Return [X, Y] of the center of cell containing provided text 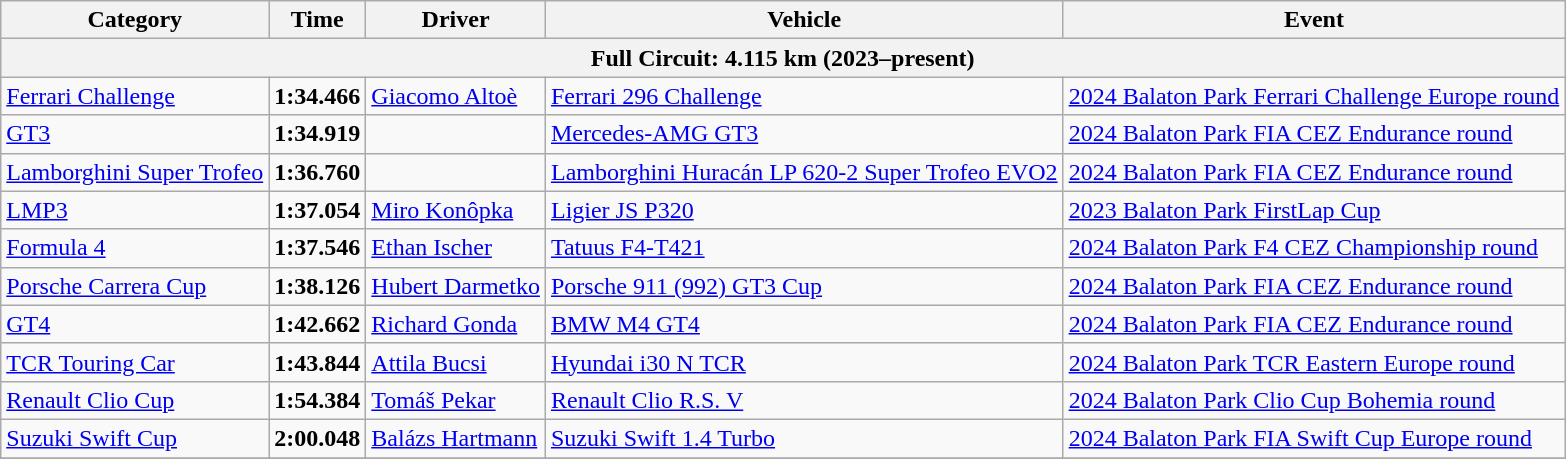
Lamborghini Huracán LP 620-2 Super Trofeo EVO2 [804, 172]
GT3 [135, 134]
1:37.054 [318, 210]
2:00.048 [318, 438]
Formula 4 [135, 248]
2024 Balaton Park Ferrari Challenge Europe round [1314, 96]
Full Circuit: 4.115 km (2023–present) [783, 58]
Hubert Darmetko [456, 286]
Attila Bucsi [456, 362]
GT4 [135, 324]
Suzuki Swift 1.4 Turbo [804, 438]
1:34.466 [318, 96]
Ligier JS P320 [804, 210]
Richard Gonda [456, 324]
Tomáš Pekar [456, 400]
Vehicle [804, 20]
Giacomo Altoè [456, 96]
Suzuki Swift Cup [135, 438]
TCR Touring Car [135, 362]
2024 Balaton Park F4 CEZ Championship round [1314, 248]
Porsche 911 (992) GT3 Cup [804, 286]
Mercedes-AMG GT3 [804, 134]
1:43.844 [318, 362]
Ethan Ischer [456, 248]
LMP3 [135, 210]
Event [1314, 20]
Renault Clio Cup [135, 400]
Ferrari 296 Challenge [804, 96]
Porsche Carrera Cup [135, 286]
2023 Balaton Park FirstLap Cup [1314, 210]
1:37.546 [318, 248]
1:42.662 [318, 324]
Tatuus F4-T421 [804, 248]
2024 Balaton Park TCR Eastern Europe round [1314, 362]
Hyundai i30 N TCR [804, 362]
Time [318, 20]
2024 Balaton Park Clio Cup Bohemia round [1314, 400]
BMW M4 GT4 [804, 324]
Category [135, 20]
Miro Konôpka [456, 210]
Renault Clio R.S. V [804, 400]
1:36.760 [318, 172]
Driver [456, 20]
Lamborghini Super Trofeo [135, 172]
1:34.919 [318, 134]
2024 Balaton Park FIA Swift Cup Europe round [1314, 438]
1:54.384 [318, 400]
Balázs Hartmann [456, 438]
1:38.126 [318, 286]
Ferrari Challenge [135, 96]
